From the cell containing the given text, extract its center point as [X, Y] coordinate. 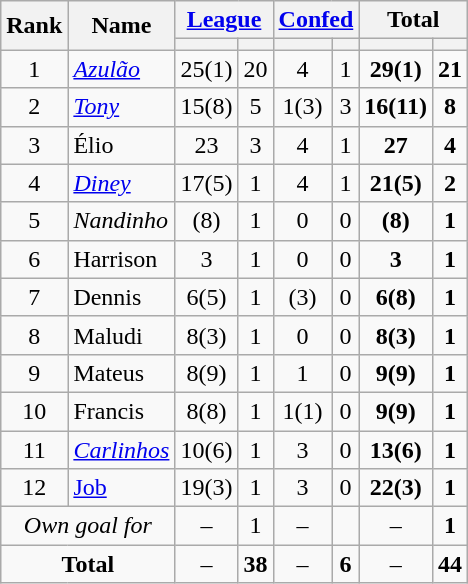
17(5) [206, 183]
38 [256, 564]
Diney [122, 183]
Azulão [122, 69]
8(9) [206, 373]
27 [396, 145]
29(1) [396, 69]
1(3) [302, 107]
22(3) [396, 488]
Tony [122, 107]
23 [206, 145]
10 [34, 411]
8(8) [206, 411]
25(1) [206, 69]
Mateus [122, 373]
Nandinho [122, 221]
Rank [34, 26]
19(3) [206, 488]
21(5) [396, 183]
6(8) [396, 297]
Francis [122, 411]
Harrison [122, 259]
12 [34, 488]
Own goal for [88, 526]
44 [450, 564]
11 [34, 449]
13(6) [396, 449]
7 [34, 297]
Carlinhos [122, 449]
16(11) [396, 107]
6(5) [206, 297]
Confed [316, 20]
21 [450, 69]
15(8) [206, 107]
Job [122, 488]
Name [122, 26]
(3) [302, 297]
10(6) [206, 449]
9 [34, 373]
1(1) [302, 411]
Maludi [122, 335]
Élio [122, 145]
Dennis [122, 297]
20 [256, 69]
League [224, 20]
